Return the (x, y) coordinate for the center point of the cell that contains the specified text.  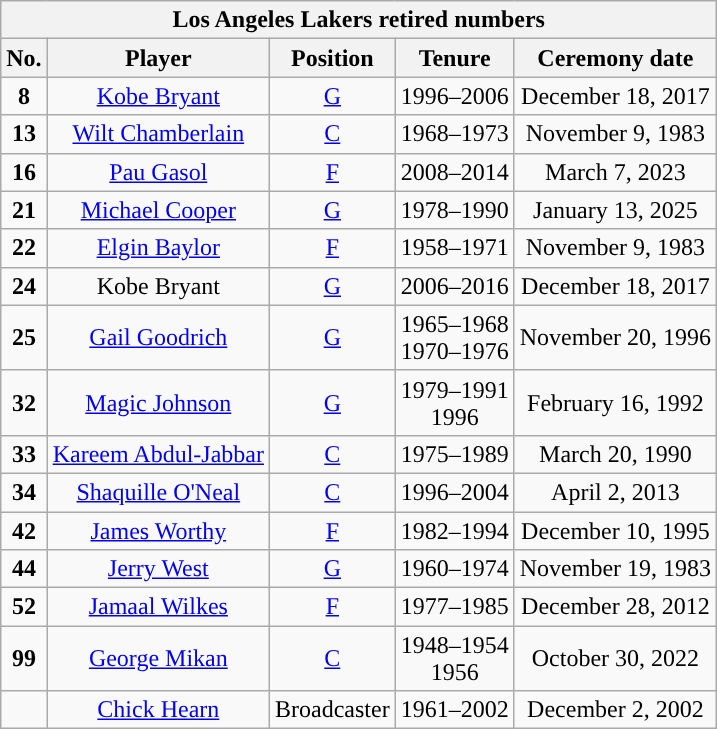
1958–1971 (454, 248)
George Mikan (158, 658)
1960–1974 (454, 569)
Chick Hearn (158, 710)
1968–1973 (454, 134)
February 16, 1992 (615, 402)
21 (24, 210)
1965–19681970–1976 (454, 338)
Wilt Chamberlain (158, 134)
34 (24, 492)
24 (24, 286)
April 2, 2013 (615, 492)
Elgin Baylor (158, 248)
32 (24, 402)
Ceremony date (615, 58)
Position (332, 58)
Shaquille O'Neal (158, 492)
1948–19541956 (454, 658)
Gail Goodrich (158, 338)
October 30, 2022 (615, 658)
2008–2014 (454, 172)
33 (24, 454)
James Worthy (158, 531)
42 (24, 531)
Kareem Abdul-Jabbar (158, 454)
44 (24, 569)
March 20, 1990 (615, 454)
2006–2016 (454, 286)
No. (24, 58)
1978–1990 (454, 210)
March 7, 2023 (615, 172)
8 (24, 96)
22 (24, 248)
Pau Gasol (158, 172)
1979–19911996 (454, 402)
December 10, 1995 (615, 531)
25 (24, 338)
13 (24, 134)
December 28, 2012 (615, 607)
November 19, 1983 (615, 569)
December 2, 2002 (615, 710)
January 13, 2025 (615, 210)
1982–1994 (454, 531)
Magic Johnson (158, 402)
1977–1985 (454, 607)
1975–1989 (454, 454)
Los Angeles Lakers retired numbers (359, 20)
1961–2002 (454, 710)
1996–2004 (454, 492)
Michael Cooper (158, 210)
Player (158, 58)
Tenure (454, 58)
Jamaal Wilkes (158, 607)
Jerry West (158, 569)
November 20, 1996 (615, 338)
99 (24, 658)
1996–2006 (454, 96)
52 (24, 607)
16 (24, 172)
Broadcaster (332, 710)
